Return [x, y] of the center of cell containing provided text 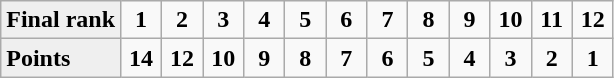
11 [552, 20]
Points [61, 58]
Final rank [61, 20]
14 [142, 58]
